Locate the cell with the specified text and output its (x, y) center coordinate. 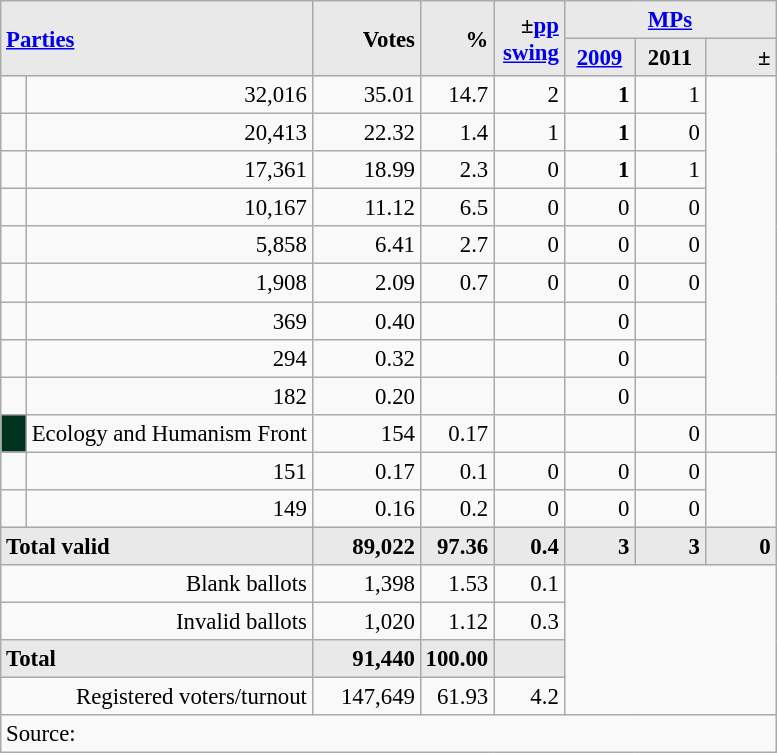
Ecology and Humanism Front (169, 433)
2.09 (366, 283)
1.53 (456, 584)
1,398 (366, 584)
Total (156, 659)
61.93 (456, 697)
0.40 (366, 321)
0.2 (456, 509)
32,016 (169, 95)
91,440 (366, 659)
0.3 (530, 621)
369 (169, 321)
97.36 (456, 546)
2009 (600, 58)
± (740, 58)
100.00 (456, 659)
MPs (670, 20)
1,908 (169, 283)
22.32 (366, 133)
154 (366, 433)
Total valid (156, 546)
Blank ballots (156, 584)
2 (530, 95)
0.7 (456, 283)
% (456, 38)
294 (169, 358)
1,020 (366, 621)
2011 (670, 58)
35.01 (366, 95)
10,167 (169, 208)
2.3 (456, 170)
18.99 (366, 170)
149 (169, 509)
5,858 (169, 245)
Parties (156, 38)
Invalid ballots (156, 621)
14.7 (456, 95)
17,361 (169, 170)
20,413 (169, 133)
Registered voters/turnout (156, 697)
±pp swing (530, 38)
0.20 (366, 396)
11.12 (366, 208)
0.32 (366, 358)
89,022 (366, 546)
1.4 (456, 133)
1.12 (456, 621)
Votes (366, 38)
2.7 (456, 245)
6.5 (456, 208)
Source: (388, 734)
151 (169, 471)
0.16 (366, 509)
6.41 (366, 245)
0.4 (530, 546)
4.2 (530, 697)
182 (169, 396)
147,649 (366, 697)
